For the text-containing cell, return its midpoint in (x, y) coordinate format. 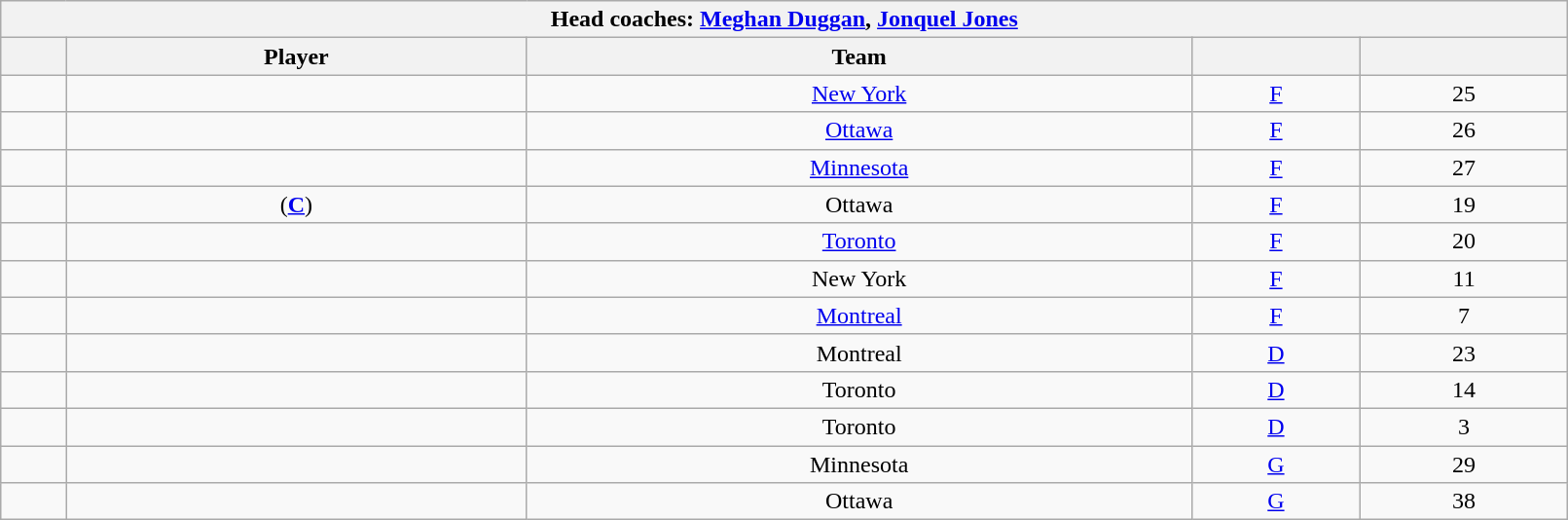
20 (1464, 241)
(C) (296, 204)
27 (1464, 167)
3 (1464, 427)
11 (1464, 279)
19 (1464, 204)
Team (859, 56)
23 (1464, 353)
Player (296, 56)
7 (1464, 316)
29 (1464, 464)
14 (1464, 390)
Head coaches: Meghan Duggan, Jonquel Jones (784, 19)
26 (1464, 130)
38 (1464, 501)
25 (1464, 93)
